Provide the [x, y] coordinate of the cell's center where the given text is located.  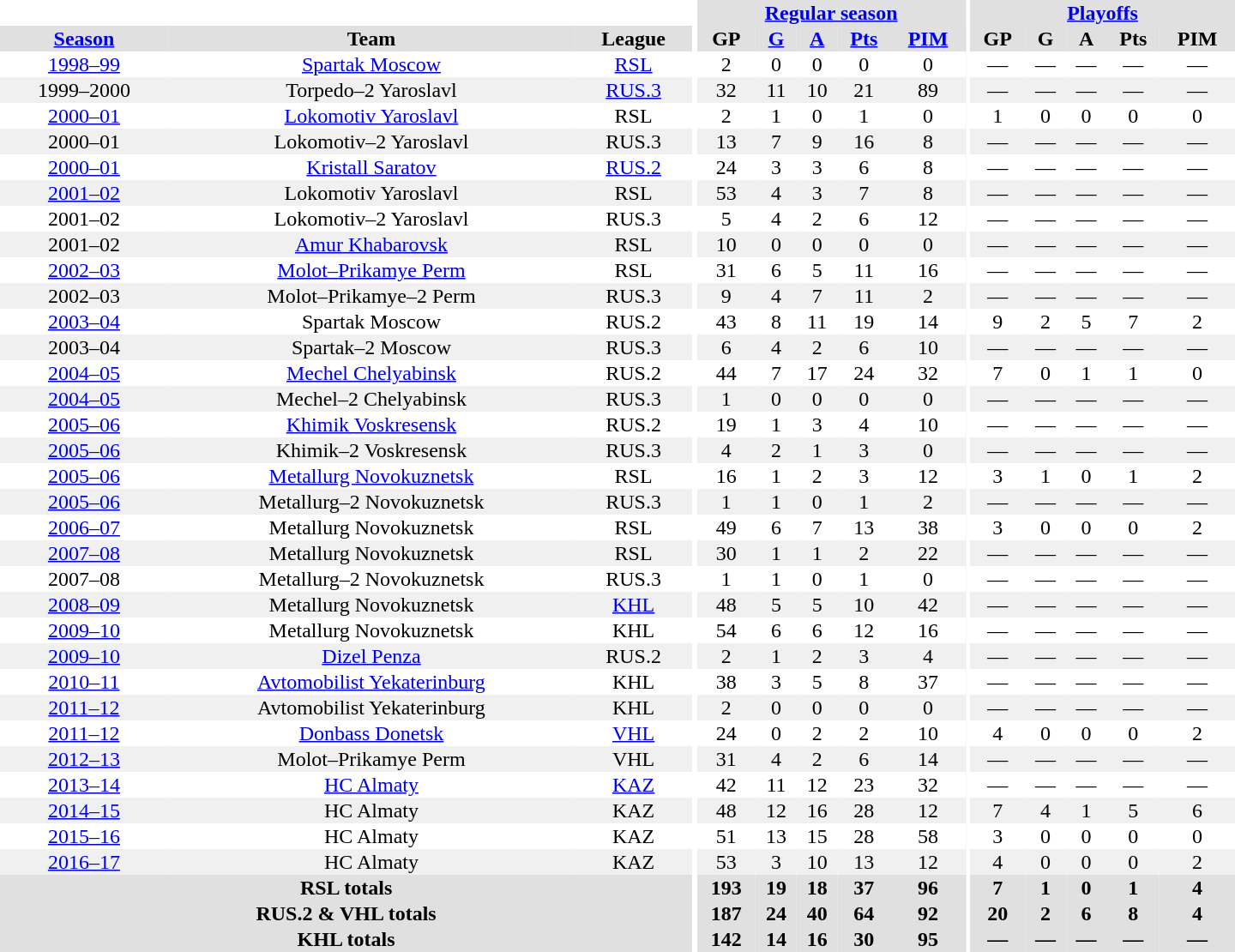
1998–99 [84, 64]
2013–14 [84, 785]
Regular season [830, 13]
Khimik Voskresensk [371, 425]
Amur Khabarovsk [371, 244]
20 [997, 913]
2014–15 [84, 810]
Molot–Prikamye–2 Perm [371, 296]
2015–16 [84, 836]
KHL totals [346, 939]
51 [726, 836]
Mechel–2 Chelyabinsk [371, 399]
Spartak–2 Moscow [371, 347]
142 [726, 939]
187 [726, 913]
40 [817, 913]
18 [817, 888]
Khimik–2 Voskresensk [371, 450]
Dizel Penza [371, 656]
2012–13 [84, 759]
54 [726, 630]
1999–2000 [84, 90]
22 [928, 553]
96 [928, 888]
58 [928, 836]
2008–09 [84, 605]
95 [928, 939]
17 [817, 373]
92 [928, 913]
43 [726, 322]
Kristall Saratov [371, 167]
64 [864, 913]
Team [371, 39]
21 [864, 90]
Mechel Chelyabinsk [371, 373]
193 [726, 888]
23 [864, 785]
15 [817, 836]
League [633, 39]
Playoffs [1103, 13]
Donbass Donetsk [371, 733]
RUS.2 & VHL totals [346, 913]
89 [928, 90]
Season [84, 39]
Torpedo–2 Yaroslavl [371, 90]
2006–07 [84, 527]
RSL totals [346, 888]
49 [726, 527]
44 [726, 373]
2010–11 [84, 682]
2016–17 [84, 862]
